Scan for the cell matching the given text and deliver its (X, Y) coordinate at center. 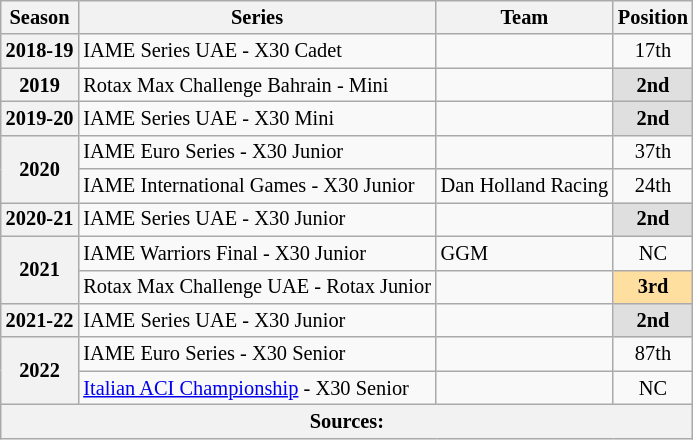
Italian ACI Championship - X30 Senior (256, 388)
37th (653, 152)
IAME Euro Series - X30 Junior (256, 152)
2018-19 (40, 51)
17th (653, 51)
2019-20 (40, 118)
Rotax Max Challenge Bahrain - Mini (256, 85)
2019 (40, 85)
2021 (40, 270)
IAME Series UAE - X30 Cadet (256, 51)
3rd (653, 287)
2020-21 (40, 219)
87th (653, 354)
IAME International Games - X30 Junior (256, 186)
Team (524, 17)
Dan Holland Racing (524, 186)
IAME Euro Series - X30 Senior (256, 354)
2022 (40, 370)
2020 (40, 168)
Rotax Max Challenge UAE - Rotax Junior (256, 287)
IAME Warriors Final - X30 Junior (256, 253)
24th (653, 186)
GGM (524, 253)
Season (40, 17)
Sources: (347, 421)
2021-22 (40, 320)
IAME Series UAE - X30 Mini (256, 118)
Position (653, 17)
Series (256, 17)
